From the cell containing the given text, extract its center point as [X, Y] coordinate. 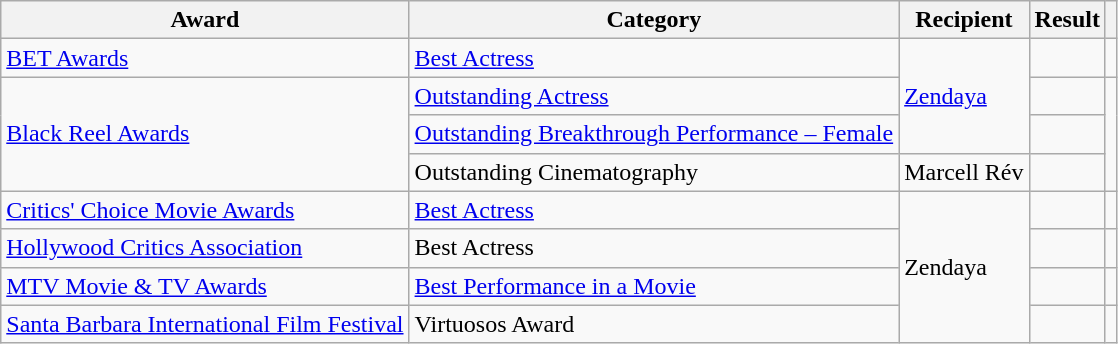
Santa Barbara International Film Festival [205, 324]
Award [205, 20]
BET Awards [205, 58]
Outstanding Actress [654, 96]
Critics' Choice Movie Awards [205, 210]
Best Performance in a Movie [654, 286]
MTV Movie & TV Awards [205, 286]
Black Reel Awards [205, 134]
Hollywood Critics Association [205, 248]
Outstanding Breakthrough Performance – Female [654, 134]
Marcell Rév [964, 172]
Recipient [964, 20]
Virtuosos Award [654, 324]
Result [1067, 20]
Outstanding Cinematography [654, 172]
Category [654, 20]
